Search for the cell housing the specified text and yield its (x, y) center coordinate. 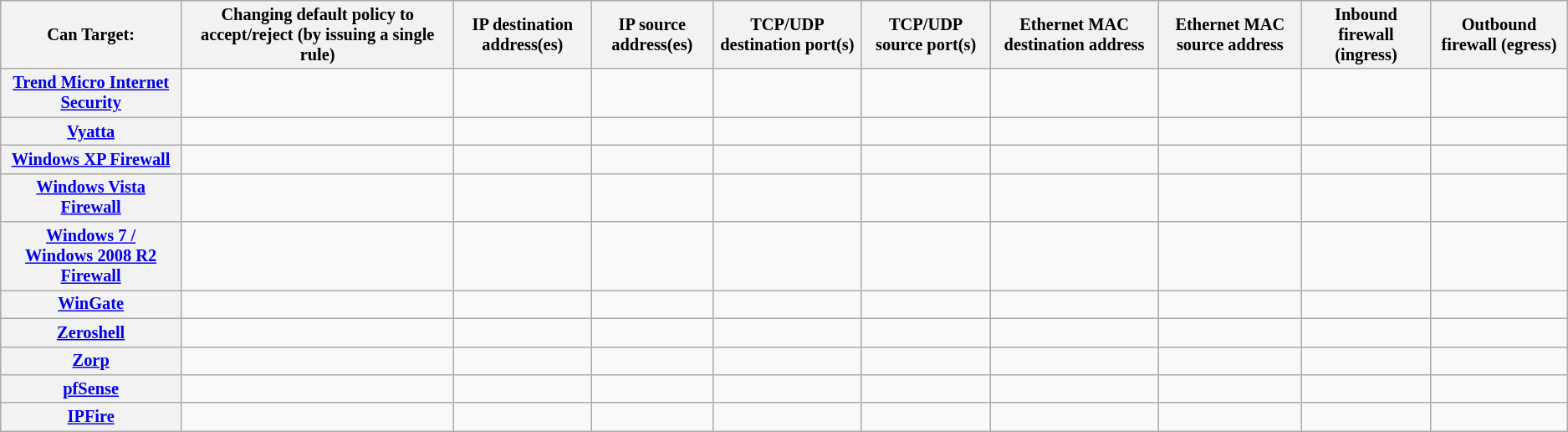
IP destination address(es) (523, 34)
pfSense (91, 388)
Trend Micro Internet Security (91, 93)
Vyatta (91, 131)
Zorp (91, 361)
WinGate (91, 304)
Zeroshell (91, 332)
TCP/UDP source port(s) (926, 34)
IPFire (91, 417)
Ethernet MAC destination address (1074, 34)
IP source address(es) (652, 34)
Inbound firewall (ingress) (1366, 34)
Windows Vista Firewall (91, 198)
Ethernet MAC source address (1230, 34)
Outbound firewall (egress) (1499, 34)
Windows XP Firewall (91, 159)
Windows 7 /Windows 2008 R2Firewall (91, 256)
TCP/UDP destination port(s) (788, 34)
Changing default policy to accept/reject (by issuing a single rule) (318, 34)
Can Target: (91, 34)
